From the cell containing the given text, extract its center point as (X, Y) coordinate. 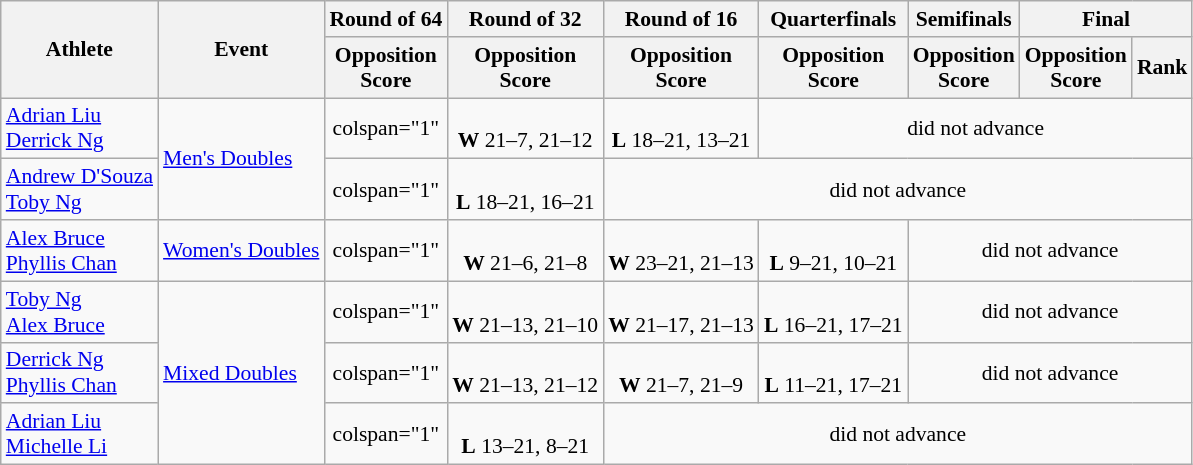
Men's Doubles (241, 159)
Adrian LiuMichelle Li (80, 434)
L 18–21, 13–21 (681, 128)
L 9–21, 10–21 (834, 250)
Alex Bruce Phyllis Chan (80, 250)
Derrick NgPhyllis Chan (80, 372)
W 21–7, 21–9 (681, 372)
L 18–21, 16–21 (525, 190)
W 21–6, 21–8 (525, 250)
W 21–13, 21–12 (525, 372)
Round of 16 (681, 19)
W 23–21, 21–13 (681, 250)
L 13–21, 8–21 (525, 434)
Round of 32 (525, 19)
Quarterfinals (834, 19)
W 21–7, 21–12 (525, 128)
Mixed Doubles (241, 372)
Round of 64 (386, 19)
Event (241, 50)
Toby NgAlex Bruce (80, 312)
Athlete (80, 50)
Final (1106, 19)
Andrew D'Souza Toby Ng (80, 190)
W 21–17, 21–13 (681, 312)
W 21–13, 21–10 (525, 312)
L 16–21, 17–21 (834, 312)
Women's Doubles (241, 250)
Adrian Liu Derrick Ng (80, 128)
L 11–21, 17–21 (834, 372)
Rank (1162, 68)
Semifinals (964, 19)
